Search for the cell housing the specified text and yield its [x, y] center coordinate. 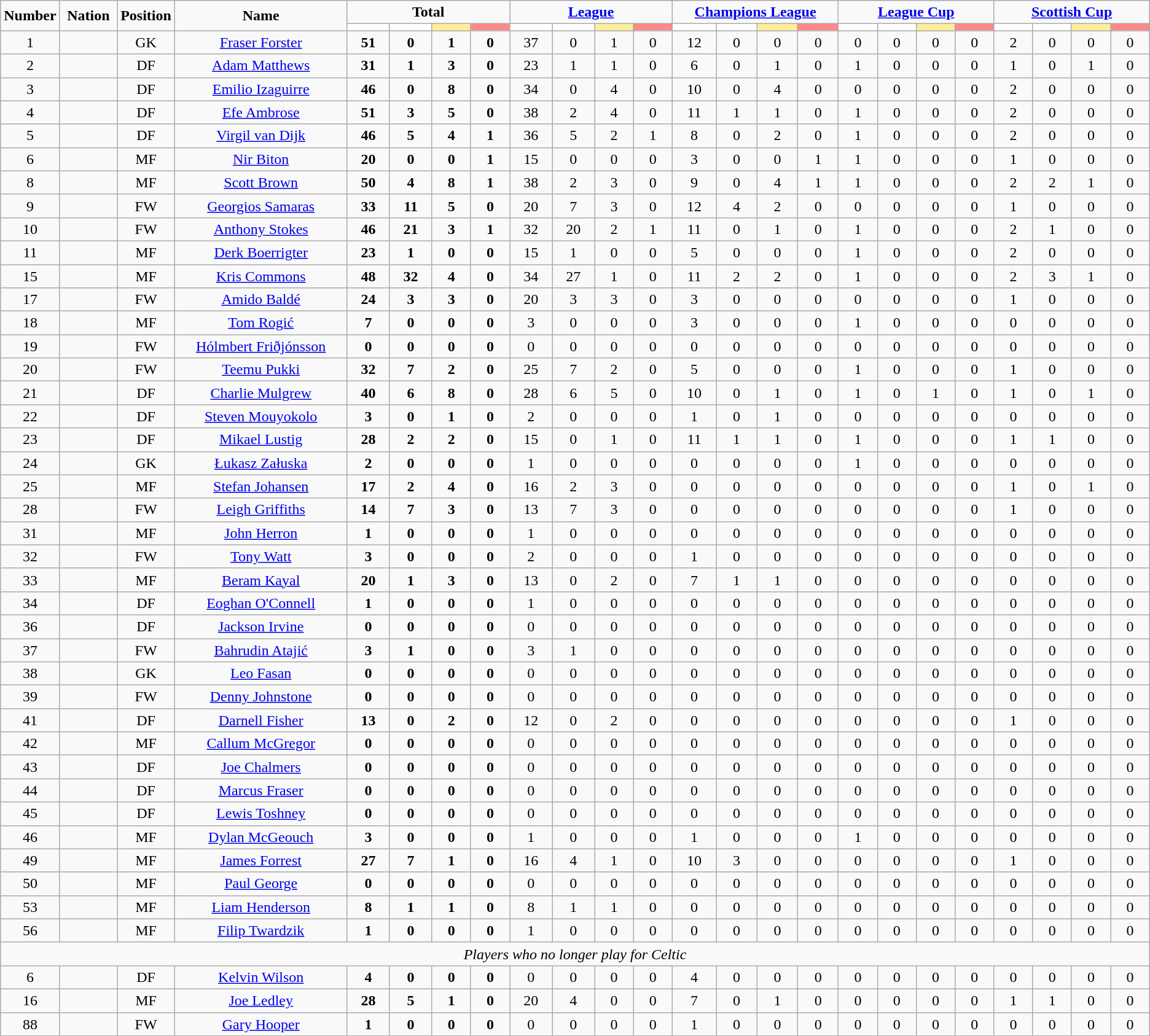
Liam Henderson [260, 907]
Tony Watt [260, 556]
41 [30, 720]
Joe Ledley [260, 1000]
48 [369, 276]
Dylan McGeouch [260, 837]
Łukasz Załuska [260, 463]
Emilio Izaguirre [260, 89]
Amido Baldé [260, 300]
Georgios Samaras [260, 206]
Tom Rogić [260, 323]
Gary Hooper [260, 1024]
Position [146, 16]
Anthony Stokes [260, 229]
Scottish Cup [1071, 12]
Denny Johnstone [260, 697]
Bahrudin Atajić [260, 650]
Charlie Mulgrew [260, 393]
James Forrest [260, 860]
Adam Matthews [260, 66]
John Herron [260, 533]
88 [30, 1024]
Total [429, 12]
44 [30, 790]
Paul George [260, 884]
14 [369, 510]
League [591, 12]
Leigh Griffiths [260, 510]
Stefan Johansen [260, 486]
Mikael Lustig [260, 440]
42 [30, 744]
Jackson Irvine [260, 626]
22 [30, 416]
Beram Kayal [260, 580]
Lewis Toshney [260, 814]
Darnell Fisher [260, 720]
Joe Chalmers [260, 767]
Players who no longer play for Celtic [575, 954]
Fraser Forster [260, 42]
56 [30, 930]
Number [30, 16]
53 [30, 907]
Steven Mouyokolo [260, 416]
Leo Fasan [260, 674]
Teemu Pukki [260, 370]
Hólmbert Friðjónsson [260, 346]
Filip Twardzik [260, 930]
Efe Ambrose [260, 112]
Marcus Fraser [260, 790]
39 [30, 697]
Kris Commons [260, 276]
Champions League [756, 12]
45 [30, 814]
18 [30, 323]
Nir Biton [260, 159]
Scott Brown [260, 182]
19 [30, 346]
Nation [88, 16]
43 [30, 767]
Derk Boerrigter [260, 252]
Kelvin Wilson [260, 977]
40 [369, 393]
49 [30, 860]
Eoghan O'Connell [260, 603]
Callum McGregor [260, 744]
League Cup [917, 12]
Name [260, 16]
Virgil van Dijk [260, 136]
